Find where the given text appears and provide that cell's center as (X, Y) coordinate. 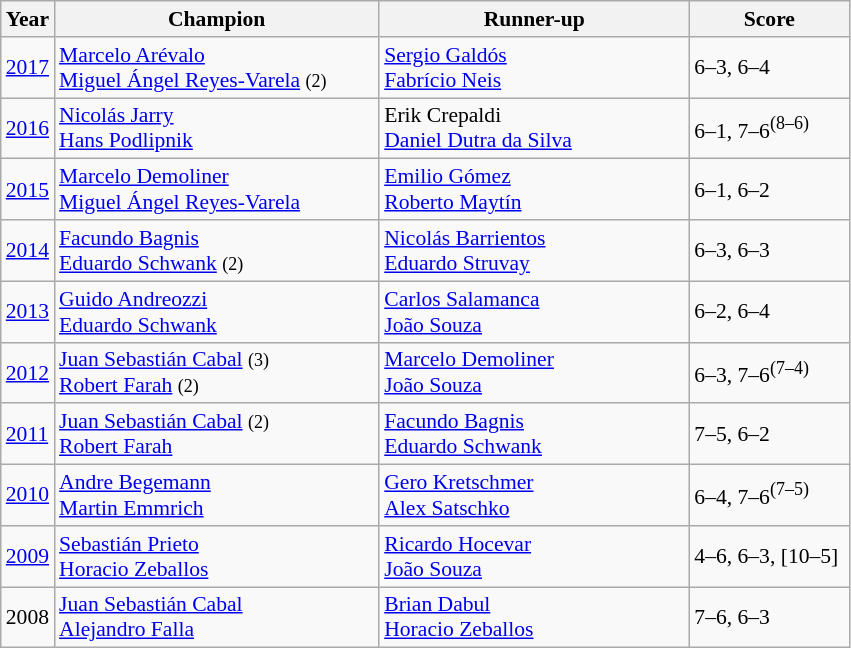
Guido Andreozzi Eduardo Schwank (216, 312)
Juan Sebastián Cabal (2) Robert Farah (216, 434)
2010 (28, 496)
Runner-up (534, 19)
6–3, 7–6(7–4) (769, 372)
Juan Sebastián Cabal (3) Robert Farah (2) (216, 372)
Juan Sebastián Cabal Alejandro Falla (216, 618)
Sergio Galdós Fabrício Neis (534, 68)
Gero Kretschmer Alex Satschko (534, 496)
Marcelo Demoliner Miguel Ángel Reyes-Varela (216, 190)
2008 (28, 618)
4–6, 6–3, [10–5] (769, 556)
Score (769, 19)
Carlos Salamanca João Souza (534, 312)
2013 (28, 312)
2017 (28, 68)
7–5, 6–2 (769, 434)
6–1, 7–6(8–6) (769, 128)
Nicolás Jarry Hans Podlipnik (216, 128)
Brian Dabul Horacio Zeballos (534, 618)
Andre Begemann Martin Emmrich (216, 496)
Champion (216, 19)
2014 (28, 250)
7–6, 6–3 (769, 618)
2009 (28, 556)
Facundo Bagnis Eduardo Schwank (534, 434)
2012 (28, 372)
2016 (28, 128)
Ricardo Hocevar João Souza (534, 556)
Emilio Gómez Roberto Maytín (534, 190)
Marcelo Demoliner João Souza (534, 372)
6–1, 6–2 (769, 190)
6–3, 6–3 (769, 250)
6–3, 6–4 (769, 68)
Marcelo Arévalo Miguel Ángel Reyes-Varela (2) (216, 68)
2015 (28, 190)
Nicolás Barrientos Eduardo Struvay (534, 250)
2011 (28, 434)
Sebastián Prieto Horacio Zeballos (216, 556)
6–2, 6–4 (769, 312)
Erik Crepaldi Daniel Dutra da Silva (534, 128)
6–4, 7–6(7–5) (769, 496)
Year (28, 19)
Facundo Bagnis Eduardo Schwank (2) (216, 250)
